Output the [X, Y] coordinate of the center of the cell containing the given text.  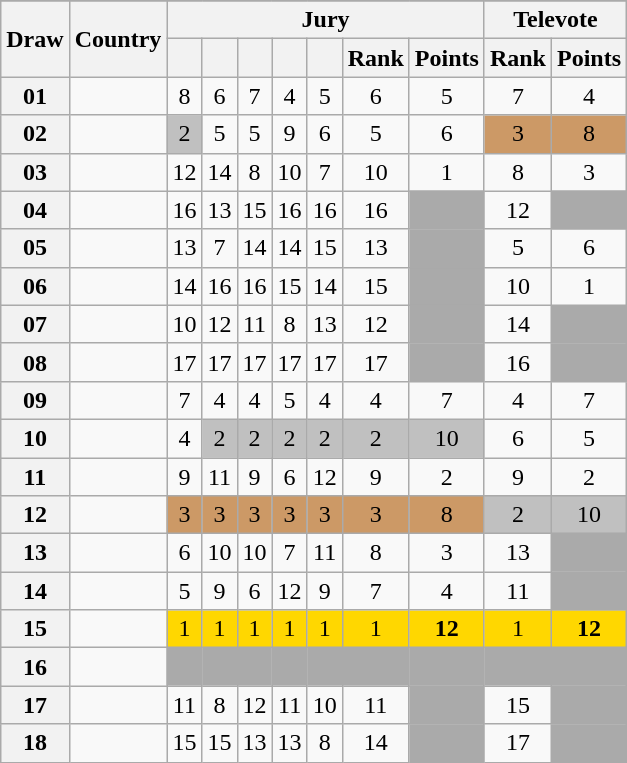
07 [35, 324]
03 [35, 172]
Draw [35, 39]
09 [35, 400]
Televote [555, 20]
02 [35, 134]
08 [35, 362]
05 [35, 248]
18 [35, 743]
01 [35, 96]
Jury [326, 20]
Country [118, 39]
06 [35, 286]
04 [35, 210]
